For the text-containing cell, return its midpoint in (X, Y) coordinate format. 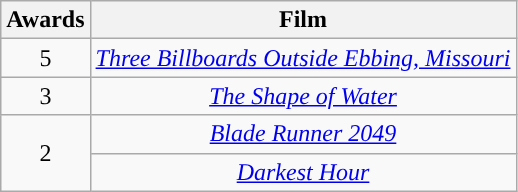
3 (46, 96)
5 (46, 58)
2 (46, 153)
The Shape of Water (303, 96)
Film (303, 20)
Darkest Hour (303, 172)
Awards (46, 20)
Blade Runner 2049 (303, 134)
Three Billboards Outside Ebbing, Missouri (303, 58)
